Identify which cell holds the provided text, then report its (X, Y) central coordinate. 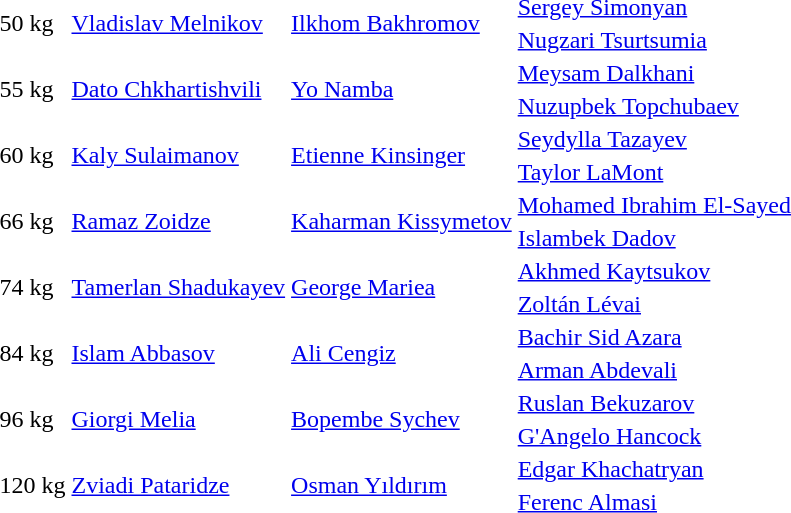
George Mariea (402, 288)
Etienne Kinsinger (402, 156)
Ali Cengiz (402, 354)
Kaharman Kissymetov (402, 222)
Yo Namba (402, 90)
Ramaz Zoidze (178, 222)
Dato Chkhartishvili (178, 90)
Giorgi Melia (178, 420)
Tamerlan Shadukayev (178, 288)
Kaly Sulaimanov (178, 156)
Bopembe Sychev (402, 420)
Islam Abbasov (178, 354)
